For the text-containing cell, return its midpoint in [x, y] coordinate format. 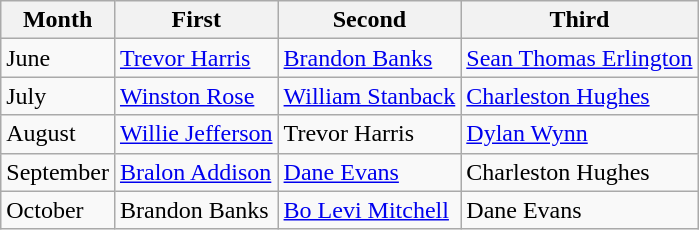
Willie Jefferson [196, 134]
July [58, 96]
Winston Rose [196, 96]
August [58, 134]
Third [580, 20]
October [58, 210]
September [58, 172]
Second [370, 20]
June [58, 58]
William Stanback [370, 96]
Bo Levi Mitchell [370, 210]
Month [58, 20]
Dylan Wynn [580, 134]
Sean Thomas Erlington [580, 58]
Bralon Addison [196, 172]
First [196, 20]
